Detect which cell encompasses the target text, then output its [X, Y] center coordinate. 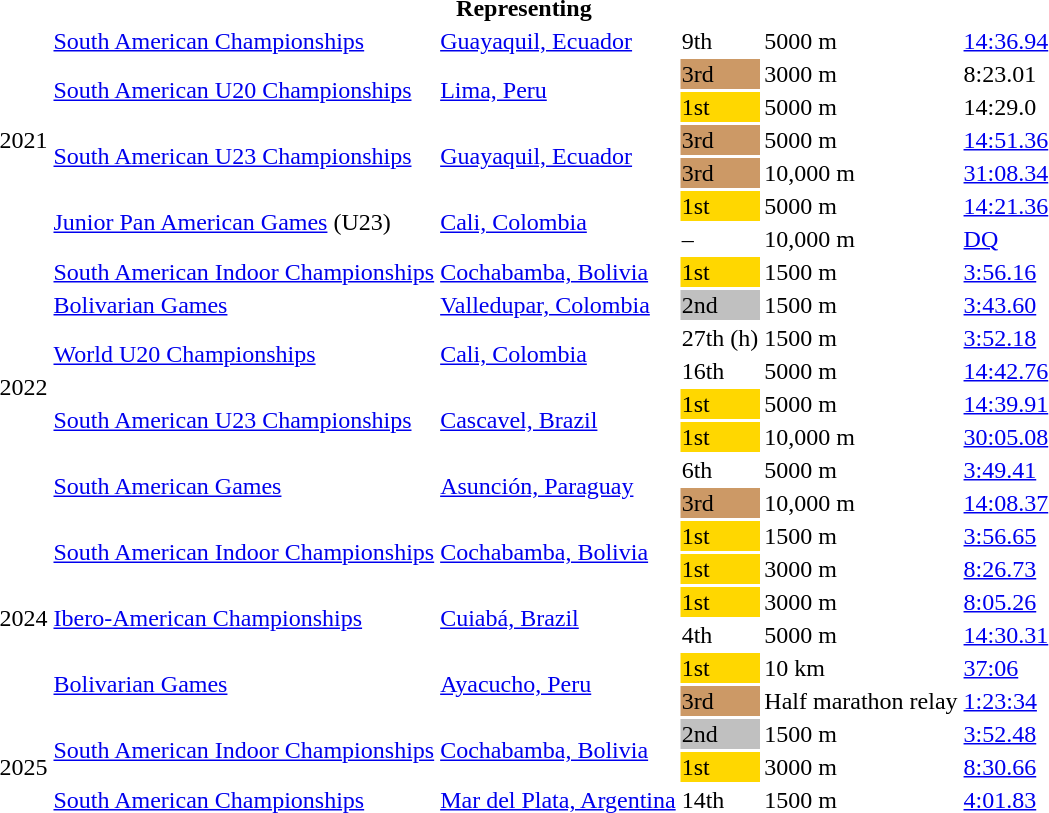
Cascavel, Brazil [558, 420]
4th [720, 635]
10 km [861, 668]
Lima, Peru [558, 90]
9th [720, 41]
Asunción, Paraguay [558, 486]
Half marathon relay [861, 701]
South American U20 Championships [244, 90]
6th [720, 470]
27th (h) [720, 338]
South American Games [244, 486]
Ibero-American Championships [244, 618]
Junior Pan American Games (U23) [244, 222]
– [720, 239]
Valledupar, Colombia [558, 305]
World U20 Championships [244, 354]
Cuiabá, Brazil [558, 618]
South American Championships [244, 41]
Ayacucho, Peru [558, 684]
16th [720, 371]
